Extract the [X, Y] coordinate from the center of the cell holding the provided text.  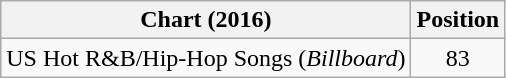
Chart (2016) [206, 20]
Position [458, 20]
US Hot R&B/Hip-Hop Songs (Billboard) [206, 58]
83 [458, 58]
